Identify which cell holds the provided text, then report its (X, Y) central coordinate. 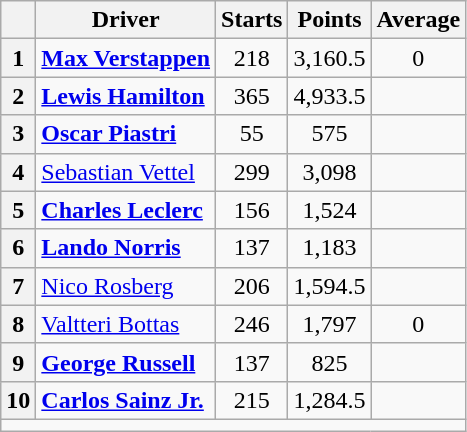
825 (330, 362)
George Russell (126, 362)
1,183 (330, 248)
1,594.5 (330, 286)
3,098 (330, 172)
215 (252, 400)
1,797 (330, 324)
Oscar Piastri (126, 134)
6 (18, 248)
575 (330, 134)
Driver (126, 20)
299 (252, 172)
3,160.5 (330, 58)
Charles Leclerc (126, 210)
9 (18, 362)
Nico Rosberg (126, 286)
Carlos Sainz Jr. (126, 400)
1 (18, 58)
Max Verstappen (126, 58)
365 (252, 96)
218 (252, 58)
2 (18, 96)
10 (18, 400)
1,284.5 (330, 400)
3 (18, 134)
5 (18, 210)
Points (330, 20)
4 (18, 172)
Starts (252, 20)
55 (252, 134)
8 (18, 324)
Sebastian Vettel (126, 172)
Lando Norris (126, 248)
4,933.5 (330, 96)
206 (252, 286)
7 (18, 286)
Average (418, 20)
1,524 (330, 210)
156 (252, 210)
Lewis Hamilton (126, 96)
Valtteri Bottas (126, 324)
246 (252, 324)
